Extract the (x, y) coordinate from the center of the cell holding the provided text.  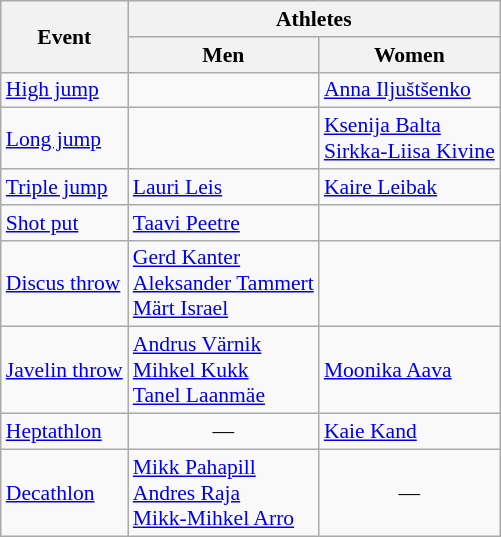
Discus throw (64, 284)
Long jump (64, 138)
Moonika Aava (410, 370)
Lauri Leis (224, 187)
Kaire Leibak (410, 187)
Athletes (314, 19)
Taavi Peetre (224, 223)
Women (410, 55)
Javelin throw (64, 370)
High jump (64, 90)
Kaie Kand (410, 432)
Men (224, 55)
Andrus VärnikMihkel KukkTanel Laanmäe (224, 370)
Event (64, 36)
Decathlon (64, 492)
Anna Iljuštšenko (410, 90)
Gerd KanterAleksander TammertMärt Israel (224, 284)
Mikk PahapillAndres RajaMikk-Mihkel Arro (224, 492)
Heptathlon (64, 432)
Ksenija BaltaSirkka-Liisa Kivine (410, 138)
Triple jump (64, 187)
Shot put (64, 223)
